Pinpoint the cell where the given text exists, returning its [X, Y] midpoint coordinate. 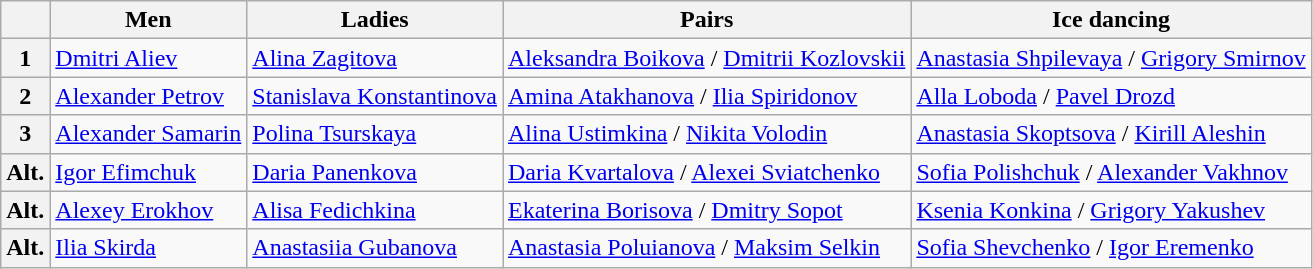
Anastasia Shpilevaya / Grigory Smirnov [1111, 58]
Ekaterina Borisova / Dmitry Sopot [706, 210]
Sofia Shevchenko / Igor Eremenko [1111, 248]
Men [148, 20]
Amina Atakhanova / Ilia Spiridonov [706, 96]
Pairs [706, 20]
Polina Tsurskaya [375, 134]
Igor Efimchuk [148, 172]
Alexander Petrov [148, 96]
2 [26, 96]
Anastasia Skoptsova / Kirill Aleshin [1111, 134]
Alexey Erokhov [148, 210]
Ilia Skirda [148, 248]
Alisa Fedichkina [375, 210]
Dmitri Aliev [148, 58]
Ladies [375, 20]
Ksenia Konkina / Grigory Yakushev [1111, 210]
Ice dancing [1111, 20]
3 [26, 134]
Daria Panenkova [375, 172]
Anastasia Poluianova / Maksim Selkin [706, 248]
Anastasiia Gubanova [375, 248]
1 [26, 58]
Alla Loboda / Pavel Drozd [1111, 96]
Aleksandra Boikova / Dmitrii Kozlovskii [706, 58]
Alina Zagitova [375, 58]
Daria Kvartalova / Alexei Sviatchenko [706, 172]
Alexander Samarin [148, 134]
Stanislava Konstantinova [375, 96]
Alina Ustimkina / Nikita Volodin [706, 134]
Sofia Polishchuk / Alexander Vakhnov [1111, 172]
